Extract the (X, Y) coordinate from the center of the cell holding the provided text.  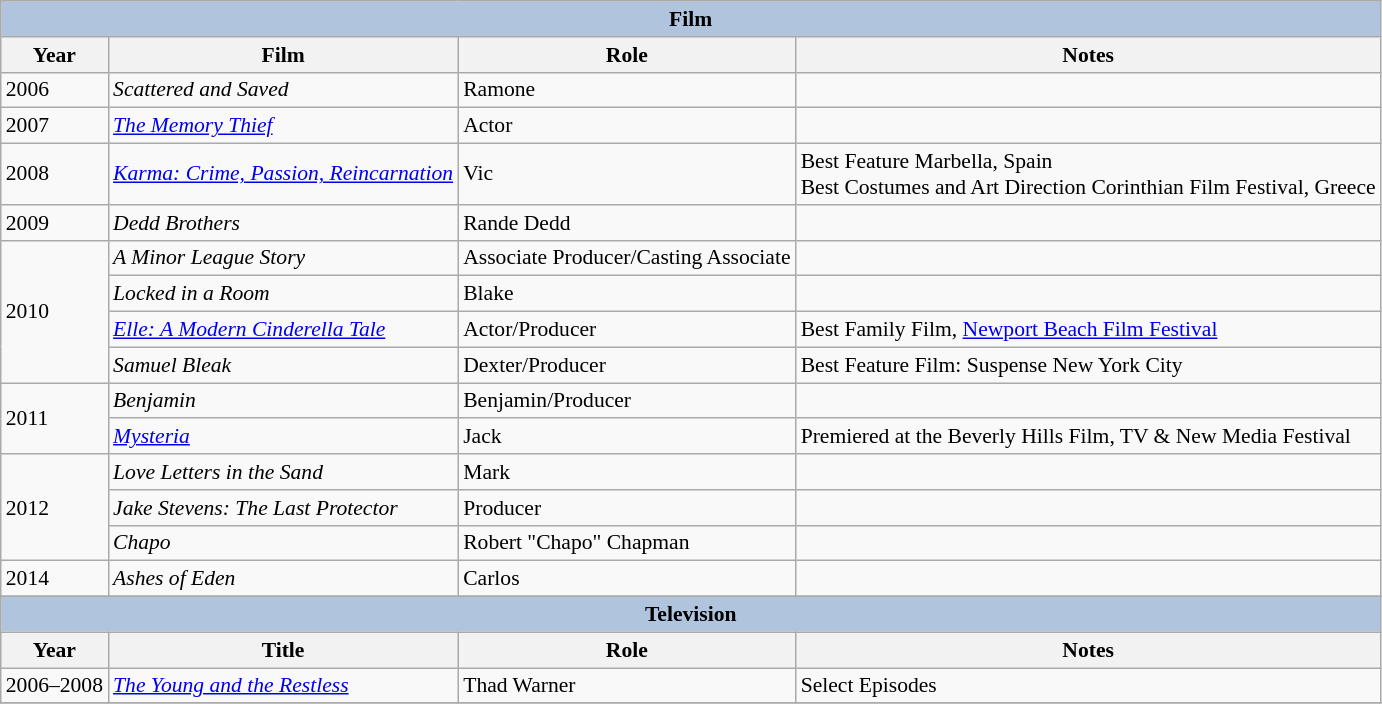
Elle: A Modern Cinderella Tale (283, 330)
The Young and the Restless (283, 686)
Benjamin (283, 401)
Associate Producer/Casting Associate (626, 258)
Title (283, 650)
Best Feature Marbella, Spain Best Costumes and Art Direction Corinthian Film Festival, Greece (1088, 174)
Samuel Bleak (283, 365)
Carlos (626, 579)
Select Episodes (1088, 686)
Locked in a Room (283, 294)
Best Family Film, Newport Beach Film Festival (1088, 330)
Dedd Brothers (283, 223)
2007 (54, 126)
Television (691, 615)
2006–2008 (54, 686)
Mark (626, 472)
Best Feature Film: Suspense New York City (1088, 365)
Vic (626, 174)
Love Letters in the Sand (283, 472)
Thad Warner (626, 686)
Actor (626, 126)
Robert "Chapo" Chapman (626, 543)
Karma: Crime, Passion, Reincarnation (283, 174)
Jack (626, 437)
Scattered and Saved (283, 90)
Rande Dedd (626, 223)
Actor/Producer (626, 330)
The Memory Thief (283, 126)
Chapo (283, 543)
2010 (54, 311)
Jake Stevens: The Last Protector (283, 508)
2012 (54, 508)
Blake (626, 294)
Premiered at the Beverly Hills Film, TV & New Media Festival (1088, 437)
2008 (54, 174)
Mysteria (283, 437)
2009 (54, 223)
2011 (54, 418)
A Minor League Story (283, 258)
Dexter/Producer (626, 365)
2014 (54, 579)
Producer (626, 508)
Ashes of Eden (283, 579)
2006 (54, 90)
Ramone (626, 90)
Benjamin/Producer (626, 401)
